Search for the cell housing the specified text and yield its (X, Y) center coordinate. 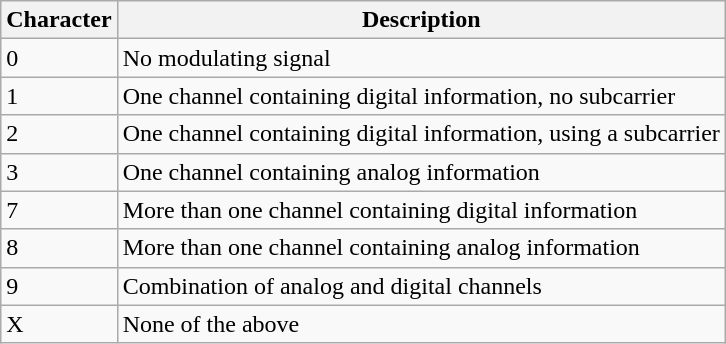
No modulating signal (421, 58)
8 (59, 248)
One channel containing analog information (421, 172)
9 (59, 286)
One channel containing digital information, no subcarrier (421, 96)
7 (59, 210)
2 (59, 134)
More than one channel containing analog information (421, 248)
Combination of analog and digital channels (421, 286)
0 (59, 58)
3 (59, 172)
None of the above (421, 324)
X (59, 324)
Description (421, 20)
One channel containing digital information, using a subcarrier (421, 134)
More than one channel containing digital information (421, 210)
Character (59, 20)
1 (59, 96)
